Output the [x, y] coordinate of the center of the cell containing the given text.  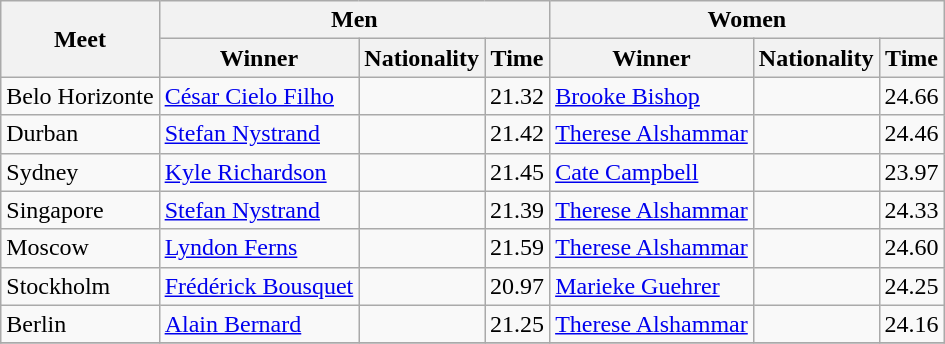
21.45 [518, 172]
Marieke Guehrer [652, 286]
Singapore [80, 210]
21.59 [518, 248]
24.60 [912, 248]
21.32 [518, 96]
23.97 [912, 172]
Alain Bernard [259, 324]
21.39 [518, 210]
Kyle Richardson [259, 172]
Brooke Bishop [652, 96]
Stockholm [80, 286]
Lyndon Ferns [259, 248]
Cate Campbell [652, 172]
24.16 [912, 324]
Moscow [80, 248]
21.42 [518, 134]
24.25 [912, 286]
24.66 [912, 96]
20.97 [518, 286]
21.25 [518, 324]
Frédérick Bousquet [259, 286]
Sydney [80, 172]
Men [354, 20]
Berlin [80, 324]
24.46 [912, 134]
24.33 [912, 210]
Belo Horizonte [80, 96]
Women [747, 20]
César Cielo Filho [259, 96]
Meet [80, 39]
Durban [80, 134]
